Output the [x, y] coordinate of the center of the cell containing the given text.  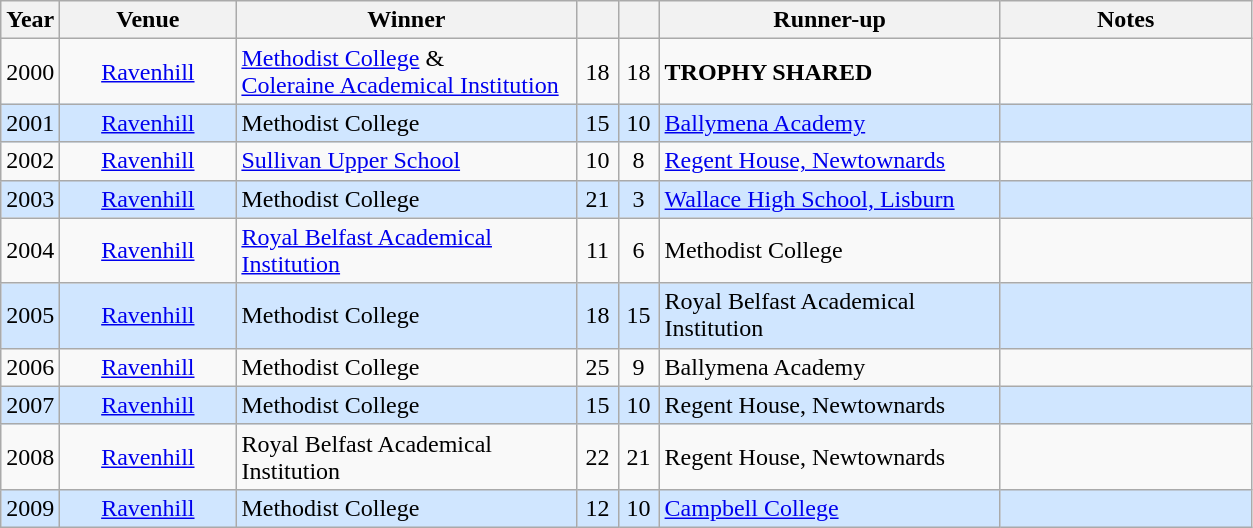
2003 [30, 199]
Methodist College &Coleraine Academical Institution [406, 72]
2002 [30, 161]
Venue [148, 20]
Wallace High School, Lisburn [830, 199]
11 [598, 250]
Campbell College [830, 508]
2005 [30, 316]
2001 [30, 123]
TROPHY SHARED [830, 72]
2006 [30, 367]
9 [638, 367]
8 [638, 161]
2000 [30, 72]
2004 [30, 250]
6 [638, 250]
Sullivan Upper School [406, 161]
Winner [406, 20]
Year [30, 20]
2009 [30, 508]
3 [638, 199]
12 [598, 508]
Notes [1126, 20]
22 [598, 456]
25 [598, 367]
2008 [30, 456]
Runner-up [830, 20]
2007 [30, 405]
